Return [X, Y] of the center of cell containing provided text 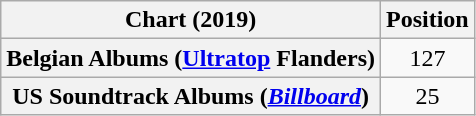
Chart (2019) [191, 20]
127 [428, 58]
25 [428, 96]
US Soundtrack Albums (Billboard) [191, 96]
Position [428, 20]
Belgian Albums (Ultratop Flanders) [191, 58]
